Return (X, Y) of the center of cell containing provided text 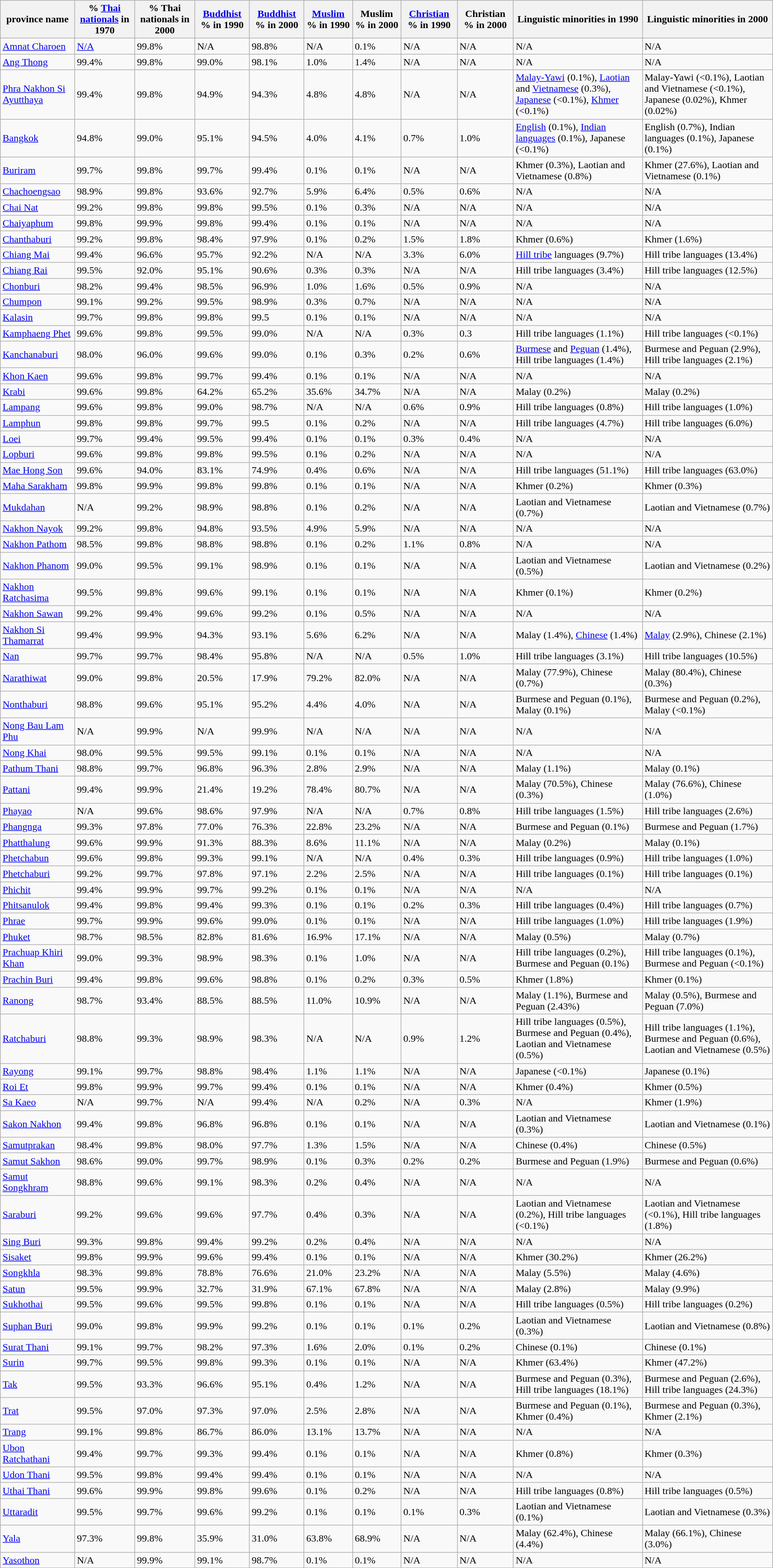
Malay (2.8%) (578, 1289)
Khmer (1.6%) (708, 239)
Surat Thani (38, 1347)
Muslim % in 2000 (377, 19)
Malay (4.6%) (708, 1273)
Burmese and Peguan (1.7%) (708, 827)
95.8% (277, 656)
Khmer (0.6%) (578, 239)
Phrae (38, 921)
97.1% (277, 874)
Muslim % in 1990 (328, 19)
Lampang (38, 407)
Nakhon Sawan (38, 614)
0.3 (485, 333)
Sa Kaeo (38, 1102)
Malay (66.1%), Chinese (3.0%) (708, 1538)
Burmese and Peguan (0.2%), Malay (<0.1%) (708, 705)
17.9% (277, 677)
Hill tribe languages (0.2%) (708, 1304)
Malay (1.1%), Burmese and Peguan (2.43%) (578, 1000)
Phitsanulok (38, 905)
3.3% (429, 254)
Burmese and Peguan (0.1%) (578, 827)
Lopburi (38, 454)
95.7% (222, 254)
Malay (1.4%), Chinese (1.4%) (578, 635)
63.8% (328, 1538)
Phichit (38, 889)
78.8% (222, 1273)
95.2% (277, 705)
8.6% (328, 842)
Linguistic minorities in 1990 (578, 19)
Khmer (26.2%) (708, 1257)
Christian % in 1990 (429, 19)
Burmese and Peguan (0.6%) (708, 1161)
Hill tribe languages (1.1%), Burmese and Peguan (0.6%), Laotian and Vietnamese (0.5%) (708, 1038)
92.2% (277, 254)
Sisaket (38, 1257)
96.0% (165, 354)
Nong Khai (38, 753)
Malay (70.5%), Chinese (0.3%) (578, 790)
Chachoengsao (38, 192)
32.7% (222, 1289)
Samut Songkhram (38, 1182)
Mae Hong Son (38, 470)
Nan (38, 656)
81.6% (277, 937)
Hill tribe languages (0.4%) (578, 905)
Phetchabun (38, 858)
Laotian and Vietnamese (0.2%) (708, 565)
Phuket (38, 937)
64.2% (222, 392)
2.2% (328, 874)
Tak (38, 1384)
Christian % in 2000 (485, 19)
Loei (38, 439)
Malay (0.7%) (708, 937)
Malay (0.5%), Burmese and Peguan (7.0%) (708, 1000)
92.0% (165, 270)
19.2% (277, 790)
90.6% (277, 270)
1.4% (377, 62)
Burmese and Peguan (0.1%), Khmer (0.4%) (578, 1411)
Malay (9.9%) (708, 1289)
Phra Nakhon Si Ayutthaya (38, 94)
Buddhist % in 2000 (277, 19)
Laotian and Vietnamese (0.2%), Hill tribe languages (<0.1%) (578, 1214)
22.8% (328, 827)
10.9% (377, 1000)
Samutprakan (38, 1145)
Suphan Buri (38, 1326)
Malay (0.5%) (578, 937)
Trang (38, 1432)
Laotian and Vietnamese (0.5%) (578, 565)
Japanese (<0.1%) (578, 1071)
21.0% (328, 1273)
Nakhon Nayok (38, 528)
Kamphaeng Phet (38, 333)
Chaiyaphum (38, 223)
93.4% (165, 1000)
82.0% (377, 677)
English (0.7%), Indian languages (0.1%), Japanese (0.1%) (708, 138)
Hill tribe languages (51.1%) (578, 470)
Hill tribe languages (1.1%) (578, 333)
2.9% (377, 768)
Malay (62.4%), Chinese (4.4%) (578, 1538)
% Thai nationals in 2000 (165, 19)
Nong Bau Lam Phu (38, 731)
76.6% (277, 1273)
Malay (2.9%), Chinese (2.1%) (708, 635)
93.1% (277, 635)
Hill tribe languages (1.5%) (578, 811)
Chanthaburi (38, 239)
67.1% (328, 1289)
Chinese (0.5%) (708, 1145)
Hill tribe languages (4.7%) (578, 423)
86.0% (277, 1432)
Khmer (1.8%) (578, 979)
94.9% (222, 94)
Phetchaburi (38, 874)
Ranong (38, 1000)
94.5% (277, 138)
Hill tribe languages (0.1%), Burmese and Peguan (<0.1%) (708, 958)
6.2% (377, 635)
31.0% (277, 1538)
Prachuap Khiri Khan (38, 958)
Laotian and Vietnamese (<0.1%), Hill tribe languages (1.8%) (708, 1214)
13.1% (328, 1432)
20.5% (222, 677)
Phangnga (38, 827)
13.7% (377, 1432)
Sukhothai (38, 1304)
Nakhon Si Thamarrat (38, 635)
Chiang Rai (38, 270)
Burmese and Peguan (0.3%), Hill tribe languages (18.1%) (578, 1384)
Malay (1.1%) (578, 768)
Hill tribe languages (10.5%) (708, 656)
Burmese and Peguan (2.6%), Hill tribe languages (24.3%) (708, 1384)
Khmer (47.2%) (708, 1363)
17.1% (377, 937)
2.0% (377, 1347)
78.4% (328, 790)
Samut Sakhon (38, 1161)
35.6% (328, 392)
Chumpon (38, 302)
Yala (38, 1538)
Mukdahan (38, 507)
Khmer (30.2%) (578, 1257)
Burmese and Peguan (0.1%), Malay (0.1%) (578, 705)
Malay (80.4%), Chinese (0.3%) (708, 677)
Khmer (0.5%) (708, 1087)
Hill tribe languages (63.0%) (708, 470)
74.9% (277, 470)
Burmese and Peguan (2.9%), Hill tribe languages (2.1%) (708, 354)
80.7% (377, 790)
6.0% (485, 254)
Khon Kaen (38, 376)
68.9% (377, 1538)
Sing Buri (38, 1241)
93.5% (277, 528)
Ubon Ratchathani (38, 1453)
English (0.1%), Indian languages (0.1%), Japanese (<0.1%) (578, 138)
Uttaradit (38, 1512)
Hill tribe languages (6.0%) (708, 423)
88.3% (277, 842)
Saraburi (38, 1214)
Kanchanaburi (38, 354)
Japanese (0.1%) (708, 1071)
Khmer (0.8%) (578, 1453)
Chonburi (38, 286)
Malay (77.9%), Chinese (0.7%) (578, 677)
79.2% (328, 677)
Nakhon Phanom (38, 565)
Chai Nat (38, 207)
Hill tribe languages (3.4%) (578, 270)
Songkhla (38, 1273)
Khmer (63.4%) (578, 1363)
Khmer (27.6%), Laotian and Vietnamese (0.1%) (708, 170)
65.2% (277, 392)
Narathiwat (38, 677)
Amnat Charoen (38, 46)
92.7% (277, 192)
94.0% (165, 470)
83.1% (222, 470)
Malay-Yawi (<0.1%), Laotian and Vietnamese (<0.1%), Japanese (0.02%), Khmer (0.02%) (708, 94)
Hill tribe languages (9.7%) (578, 254)
4.1% (377, 138)
Burmese and Peguan (1.9%) (578, 1161)
Hill tribe languages (0.5%), Burmese and Peguan (0.4%), Laotian and Vietnamese (0.5%) (578, 1038)
Pathum Thani (38, 768)
% Thai nationals in 1970 (105, 19)
province name (38, 19)
93.3% (165, 1384)
Nonthaburi (38, 705)
35.9% (222, 1538)
11.0% (328, 1000)
Rayong (38, 1071)
16.9% (328, 937)
Malay-Yawi (0.1%), Laotian and Vietnamese (0.3%), Japanese (<0.1%), Khmer (<0.1%) (578, 94)
Hill tribe languages (0.9%) (578, 858)
Hill tribe languages (0.7%) (708, 905)
Nakhon Pathom (38, 544)
86.7% (222, 1432)
1.3% (328, 1145)
Hill tribe languages (1.9%) (708, 921)
Kalasin (38, 318)
Maha Sarakham (38, 486)
34.7% (377, 392)
Khmer (1.9%) (708, 1102)
Phatthalung (38, 842)
Chiang Mai (38, 254)
Burmese and Peguan (0.3%), Khmer (2.1%) (708, 1411)
Burmese and Peguan (1.4%), Hill tribe languages (1.4%) (578, 354)
91.3% (222, 842)
Surin (38, 1363)
Hill tribe languages (13.4%) (708, 254)
Bangkok (38, 138)
Prachin Buri (38, 979)
Sakon Nakhon (38, 1124)
Hill tribe languages (12.5%) (708, 270)
Buriram (38, 170)
Hill tribe languages (0.2%), Burmese and Peguan (0.1%) (578, 958)
31.9% (277, 1289)
Lamphun (38, 423)
21.4% (222, 790)
5.6% (328, 635)
Uthai Thani (38, 1490)
Udon Thani (38, 1475)
Trat (38, 1411)
Hill tribe languages (3.1%) (578, 656)
Chinese (0.4%) (578, 1145)
4.4% (328, 705)
Malay (76.6%), Chinese (1.0%) (708, 790)
Malay (5.5%) (578, 1273)
76.3% (277, 827)
Ang Thong (38, 62)
Nakhon Ratchasima (38, 592)
1.8% (485, 239)
93.6% (222, 192)
Satun (38, 1289)
Krabi (38, 392)
6.4% (377, 192)
Hill tribe languages (2.6%) (708, 811)
Roi Et (38, 1087)
96.3% (277, 768)
Laotian and Vietnamese (0.8%) (708, 1326)
Khmer (0.4%) (578, 1087)
98.1% (277, 62)
Phayao (38, 811)
11.1% (377, 842)
Hill tribe languages (<0.1%) (708, 333)
Linguistic minorities in 2000 (708, 19)
67.8% (377, 1289)
82.8% (222, 937)
4.9% (328, 528)
Yasothon (38, 1560)
Khmer (0.3%), Laotian and Vietnamese (0.8%) (578, 170)
Ratchaburi (38, 1038)
96.9% (277, 286)
Buddhist % in 1990 (222, 19)
Pattani (38, 790)
77.0% (222, 827)
